Locate the cell with the specified text and output its [x, y] center coordinate. 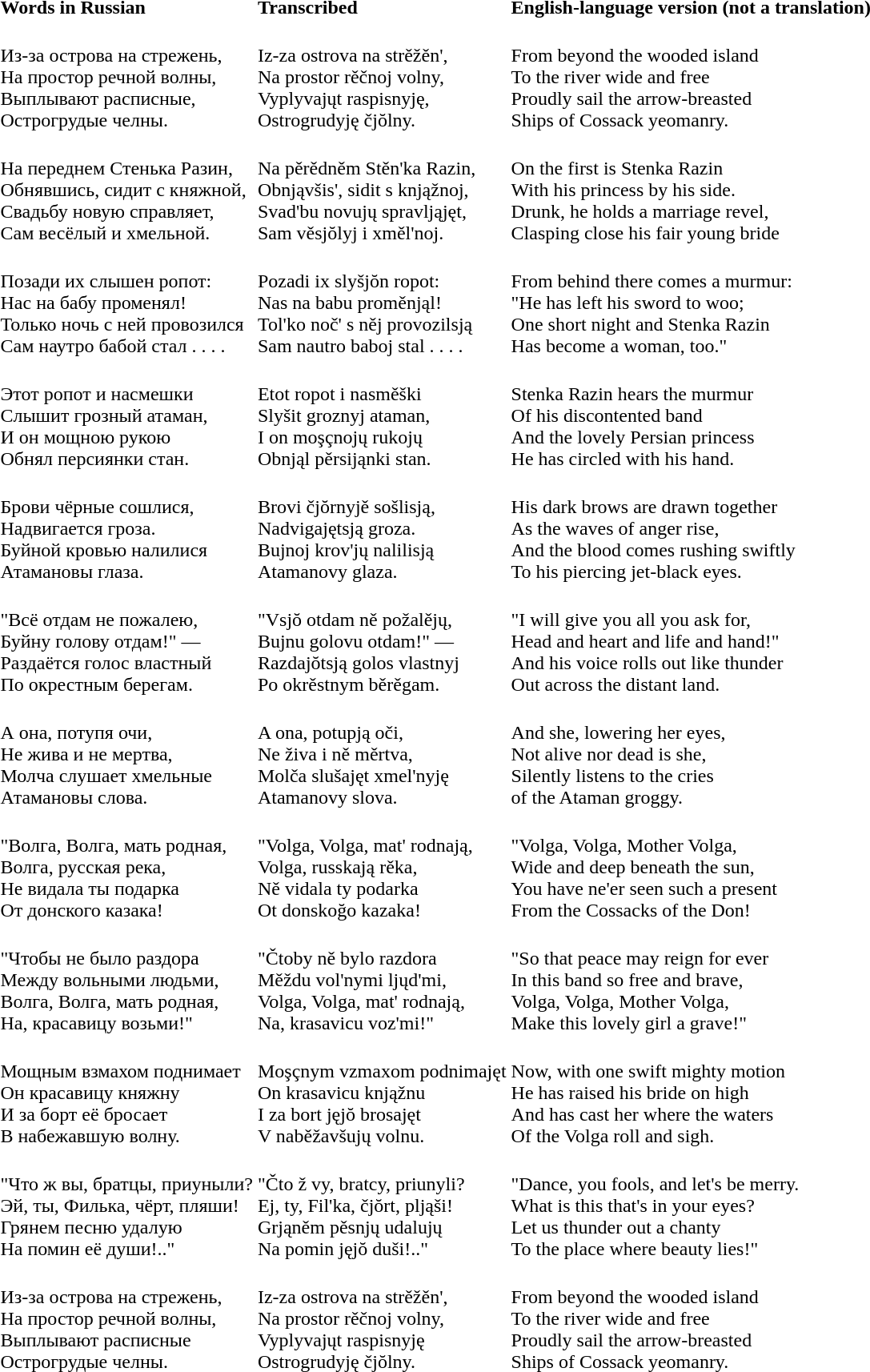
Etot ropot i nasměški Slyšit groznyj ataman, I on moşçnojų rukojų Obnjąl pěrsijąnki stan. [382, 415]
"Čtoby ně bylo razdora Měždu vol'nymi ljųd'mi, Volga, Volga, mat' rodnają, Na, krasavicu voz'mi!" [382, 980]
Brovi čjŏrnyjě sošlisją, Nadvigajętsją groza. Bujnoj krov'jų nalilisją Atamanovy glaza. [382, 528]
Na pěrědněm Stěn'ka Razin, Obnjąvšis', sidit s knjąžnoj, Svad'bu novujų spravljąjęt, Sam věsjŏlyj i xměl'noj. [382, 190]
Iz-za ostrova na strěžěn', Na prostor rěčnoj volny, Vyplyvajųt raspisnyję, Ostrogrudyję čjŏlny. [382, 77]
"Volga, Volga, mat' rodnają, Volga, russkają rěka, Ně vidala ty podarka Ot donskoğo kazaka! [382, 867]
"Čto ž vy, bratcy, priunyli? Ej, ty, Fil'ka, čjŏrt, pljąši! Grjąněm pěsnjų udalujų Na pomin jęjŏ duši!.." [382, 1206]
Moşçnym vzmaxom podnimajęt On krasavicu knjąžnu I za bort jęjŏ brosajęt V naběžavšujų volnu. [382, 1093]
Pozadi ix slyšjŏn ropot: Nas na babu proměnjąl! Tol'ko noč' s něj provozilsją Sam nautro baboj stal . . . . [382, 303]
A ona, potupją oči, Ne živa i ně měrtva, Molča slušajęt xmel'nyję Atamanovy slova. [382, 754]
"Vsjŏ otdam ně požalějų, Bujnu golovu otdam!" — Razdajŏtsją golos vlastnyj Po okrěstnym běrěgam. [382, 641]
